For the text-containing cell, return its midpoint in [x, y] coordinate format. 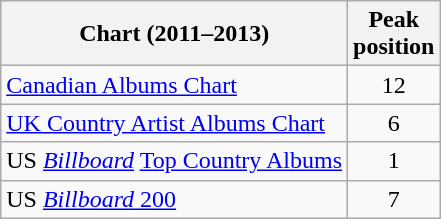
Chart (2011–2013) [174, 34]
US Billboard Top Country Albums [174, 161]
7 [394, 199]
Peakposition [394, 34]
US Billboard 200 [174, 199]
12 [394, 85]
UK Country Artist Albums Chart [174, 123]
Canadian Albums Chart [174, 85]
6 [394, 123]
1 [394, 161]
